Return [x, y] of the center of cell containing provided text 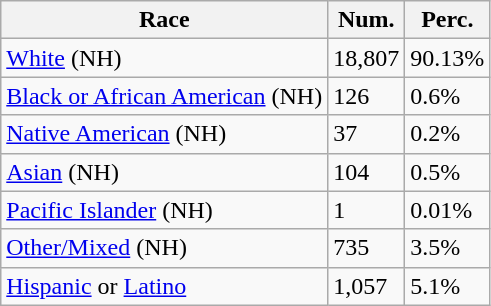
Perc. [448, 20]
90.13% [448, 58]
1 [366, 210]
Num. [366, 20]
0.01% [448, 210]
3.5% [448, 248]
735 [366, 248]
Other/Mixed (NH) [164, 248]
Race [164, 20]
18,807 [366, 58]
1,057 [366, 286]
37 [366, 134]
Pacific Islander (NH) [164, 210]
126 [366, 96]
Native American (NH) [164, 134]
Asian (NH) [164, 172]
0.6% [448, 96]
0.5% [448, 172]
White (NH) [164, 58]
Black or African American (NH) [164, 96]
104 [366, 172]
5.1% [448, 286]
Hispanic or Latino [164, 286]
0.2% [448, 134]
